Pinpoint the cell where the given text exists, returning its [X, Y] midpoint coordinate. 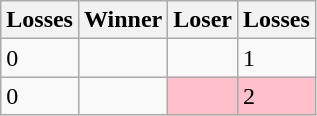
Winner [122, 20]
2 [277, 96]
Loser [203, 20]
1 [277, 58]
